For the text-containing cell, return its midpoint in (X, Y) coordinate format. 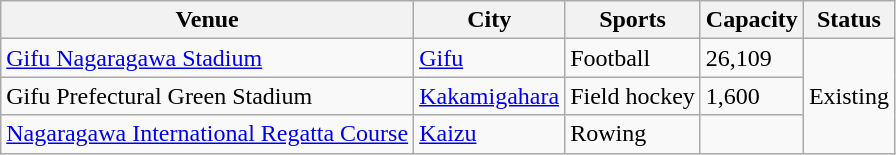
Gifu Nagaragawa Stadium (208, 58)
Capacity (752, 20)
Kaizu (490, 134)
Sports (633, 20)
Kakamigahara (490, 96)
Football (633, 58)
1,600 (752, 96)
Gifu (490, 58)
26,109 (752, 58)
Nagaragawa International Regatta Course (208, 134)
Gifu Prefectural Green Stadium (208, 96)
City (490, 20)
Venue (208, 20)
Existing (848, 96)
Status (848, 20)
Rowing (633, 134)
Field hockey (633, 96)
